Determine the [X, Y] coordinate at the center of the cell enclosing the given text.  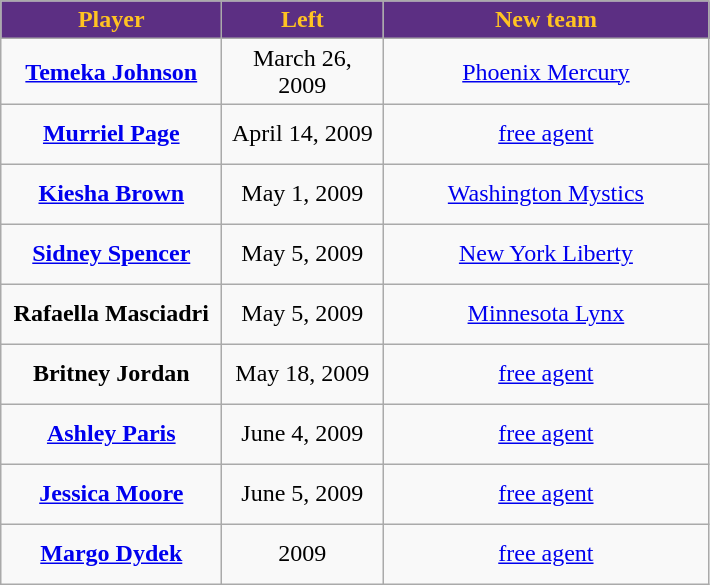
Jessica Moore [112, 494]
May 1, 2009 [302, 194]
Murriel Page [112, 134]
Player [112, 20]
2009 [302, 554]
Britney Jordan [112, 374]
Washington Mystics [546, 194]
Minnesota Lynx [546, 314]
Phoenix Mercury [546, 72]
Sidney Spencer [112, 254]
June 4, 2009 [302, 434]
June 5, 2009 [302, 494]
Ashley Paris [112, 434]
New team [546, 20]
May 18, 2009 [302, 374]
Kiesha Brown [112, 194]
April 14, 2009 [302, 134]
Left [302, 20]
Rafaella Masciadri [112, 314]
March 26, 2009 [302, 72]
Temeka Johnson [112, 72]
Margo Dydek [112, 554]
New York Liberty [546, 254]
